Output the (X, Y) coordinate of the center of the cell containing the given text.  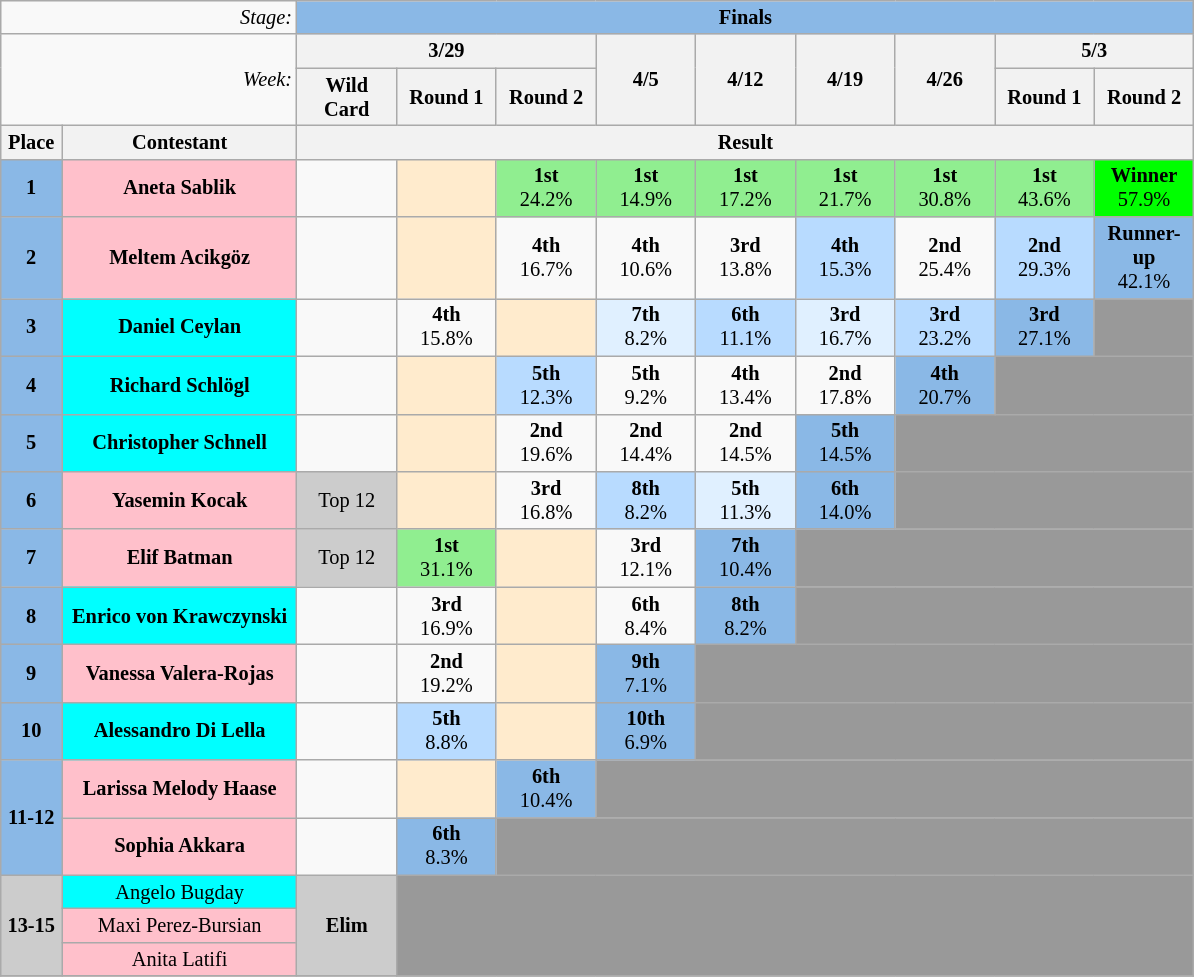
6th14.0% (845, 500)
Meltem Acikgöz (180, 258)
4th13.4% (746, 385)
5th9.2% (646, 385)
2 (31, 258)
Alessandro Di Lella (180, 731)
10th6.9% (646, 731)
Maxi Perez-Bursian (180, 925)
2nd19.6% (546, 443)
4th10.6% (646, 258)
3rd16.9% (447, 616)
6th11.1% (746, 327)
3 (31, 327)
6th10.4% (546, 789)
1st14.9% (646, 188)
Elim (347, 926)
1st21.7% (845, 188)
6 (31, 500)
2nd25.4% (945, 258)
9th7.1% (646, 673)
4th15.8% (447, 327)
5th14.5% (845, 443)
4/12 (746, 80)
Winner57.9% (1144, 188)
5th12.3% (546, 385)
Place (31, 142)
4/26 (945, 80)
Contestant (180, 142)
4 (31, 385)
3rd27.1% (1045, 327)
Richard Schlögl (180, 385)
13-15 (31, 926)
10 (31, 731)
1st24.2% (546, 188)
Angelo Bugday (180, 892)
Daniel Ceylan (180, 327)
Aneta Sablik (180, 188)
11-12 (31, 818)
Result (746, 142)
Vanessa Valera-Rojas (180, 673)
2nd14.5% (746, 443)
3rd23.2% (945, 327)
Yasemin Kocak (180, 500)
Runner-up42.1% (1144, 258)
4/5 (646, 80)
3rd12.1% (646, 558)
Finals (746, 17)
7th10.4% (746, 558)
4th16.7% (546, 258)
Wild Card (347, 97)
3rd13.8% (746, 258)
8 (31, 616)
3/29 (446, 51)
Elif Batman (180, 558)
Larissa Melody Haase (180, 789)
3rd16.7% (845, 327)
1st31.1% (447, 558)
4th20.7% (945, 385)
4/19 (845, 80)
Anita Latifi (180, 959)
2nd14.4% (646, 443)
Christopher Schnell (180, 443)
2nd29.3% (1045, 258)
5th8.8% (447, 731)
1st43.6% (1045, 188)
3rd16.8% (546, 500)
2nd17.8% (845, 385)
6th8.4% (646, 616)
6th8.3% (447, 846)
7th8.2% (646, 327)
7 (31, 558)
Sophia Akkara (180, 846)
1st17.2% (746, 188)
Enrico von Krawczynski (180, 616)
5/3 (1094, 51)
5 (31, 443)
9 (31, 673)
1st30.8% (945, 188)
1 (31, 188)
2nd19.2% (447, 673)
4th15.3% (845, 258)
5th11.3% (746, 500)
Stage: (148, 17)
Week: (148, 80)
